Output the [x, y] coordinate of the center of the cell containing the given text.  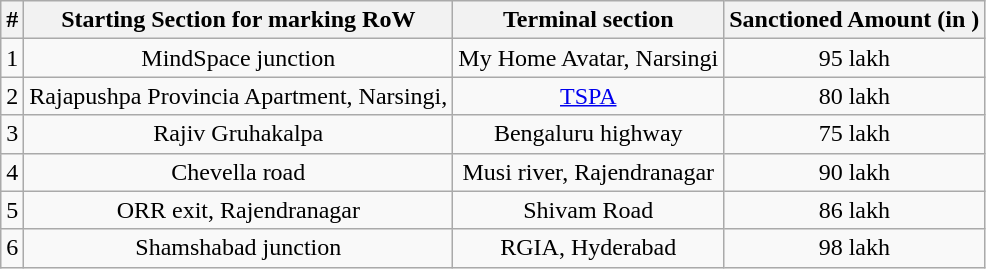
4 [12, 172]
95 lakh [854, 58]
Shamshabad junction [238, 248]
Shivam Road [588, 210]
2 [12, 96]
98 lakh [854, 248]
75 lakh [854, 134]
Rajiv Gruhakalpa [238, 134]
Terminal section [588, 20]
ORR exit, Rajendranagar [238, 210]
80 lakh [854, 96]
86 lakh [854, 210]
Starting Section for marking RoW [238, 20]
Bengaluru highway [588, 134]
90 lakh [854, 172]
TSPA [588, 96]
Chevella road [238, 172]
5 [12, 210]
1 [12, 58]
My Home Avatar, Narsingi [588, 58]
RGIA, Hyderabad [588, 248]
3 [12, 134]
MindSpace junction [238, 58]
Sanctioned Amount (in ) [854, 20]
Musi river, Rajendranagar [588, 172]
# [12, 20]
Rajapushpa Provincia Apartment, Narsingi, [238, 96]
6 [12, 248]
